For the text-containing cell, return its midpoint in [x, y] coordinate format. 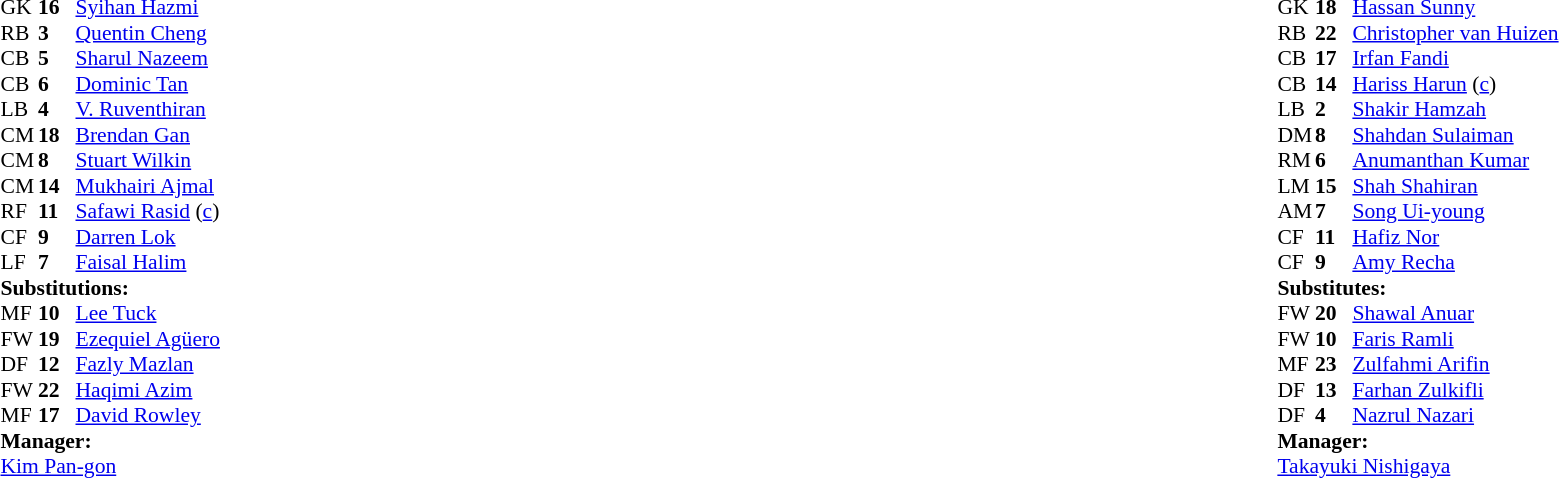
Nazrul Nazari [1455, 415]
Darren Lok [148, 237]
Brendan Gan [148, 135]
Mukhairi Ajmal [148, 186]
3 [57, 33]
Amy Recha [1455, 263]
Shahdan Sulaiman [1455, 135]
Substitutes: [1418, 288]
2 [1334, 109]
13 [1334, 390]
18 [57, 135]
12 [57, 365]
LF [19, 263]
Song Ui-young [1455, 211]
Substitutions: [110, 288]
19 [57, 339]
RM [1296, 161]
15 [1334, 186]
Sharul Nazeem [148, 59]
Shakir Hamzah [1455, 109]
Shah Shahiran [1455, 186]
20 [1334, 313]
Stuart Wilkin [148, 161]
David Rowley [148, 415]
5 [57, 59]
Quentin Cheng [148, 33]
23 [1334, 365]
Haqimi Azim [148, 390]
Hafiz Nor [1455, 237]
Christopher van Huizen [1455, 33]
Lee Tuck [148, 313]
Fazly Mazlan [148, 365]
Irfan Fandi [1455, 59]
Safawi Rasid (c) [148, 211]
Faisal Halim [148, 263]
RF [19, 211]
LM [1296, 186]
Faris Ramli [1455, 339]
Dominic Tan [148, 84]
Anumanthan Kumar [1455, 161]
Ezequiel Agüero [148, 339]
V. Ruventhiran [148, 109]
AM [1296, 211]
Hariss Harun (c) [1455, 84]
Farhan Zulkifli [1455, 390]
Shawal Anuar [1455, 313]
DM [1296, 135]
Zulfahmi Arifin [1455, 365]
